Scan for the cell matching the given text and deliver its [x, y] coordinate at center. 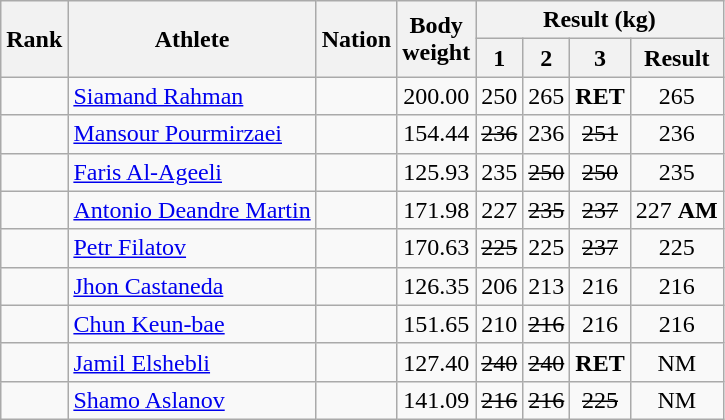
141.09 [436, 400]
170.63 [436, 248]
206 [500, 286]
125.93 [436, 172]
Jamil Elshebli [192, 362]
Antonio Deandre Martin [192, 210]
Petr Filatov [192, 248]
Siamand Rahman [192, 96]
Bodyweight [436, 39]
Result (kg) [600, 20]
Rank [34, 39]
Faris Al-Ageeli [192, 172]
200.00 [436, 96]
Result [676, 58]
151.65 [436, 324]
154.44 [436, 134]
210 [500, 324]
171.98 [436, 210]
Nation [356, 39]
1 [500, 58]
251 [600, 134]
227 [500, 210]
Mansour Pourmirzaei [192, 134]
227 AM [676, 210]
3 [600, 58]
Athlete [192, 39]
127.40 [436, 362]
Jhon Castaneda [192, 286]
2 [546, 58]
126.35 [436, 286]
213 [546, 286]
Chun Keun-bae [192, 324]
Shamo Aslanov [192, 400]
